Identify which cell holds the provided text, then report its [X, Y] central coordinate. 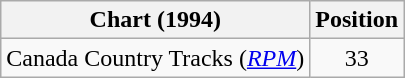
33 [357, 58]
Chart (1994) [156, 20]
Canada Country Tracks (RPM) [156, 58]
Position [357, 20]
